Locate the cell with the specified text and output its (x, y) center coordinate. 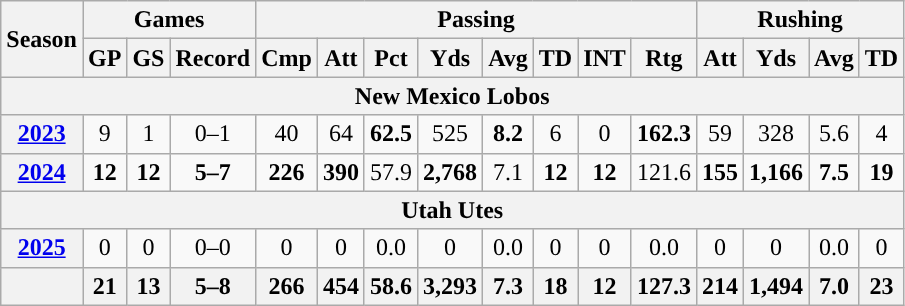
1 (148, 134)
328 (776, 134)
GS (148, 58)
13 (148, 286)
Rtg (664, 58)
INT (605, 58)
266 (287, 286)
Rushing (800, 20)
121.6 (664, 172)
7.1 (508, 172)
226 (287, 172)
Games (168, 20)
Passing (476, 20)
7.0 (834, 286)
2024 (42, 172)
GP (104, 58)
Season (42, 39)
214 (720, 286)
19 (881, 172)
62.5 (390, 134)
5–8 (213, 286)
2023 (42, 134)
5.6 (834, 134)
23 (881, 286)
1,166 (776, 172)
2025 (42, 248)
Cmp (287, 58)
Utah Utes (452, 210)
454 (340, 286)
0–1 (213, 134)
0–0 (213, 248)
2,768 (450, 172)
3,293 (450, 286)
9 (104, 134)
64 (340, 134)
59 (720, 134)
5–7 (213, 172)
390 (340, 172)
New Mexico Lobos (452, 96)
525 (450, 134)
18 (555, 286)
40 (287, 134)
127.3 (664, 286)
1,494 (776, 286)
57.9 (390, 172)
8.2 (508, 134)
6 (555, 134)
7.5 (834, 172)
155 (720, 172)
Record (213, 58)
58.6 (390, 286)
7.3 (508, 286)
Pct (390, 58)
21 (104, 286)
162.3 (664, 134)
4 (881, 134)
